Return the [x, y] coordinate for the center point of the cell that contains the specified text.  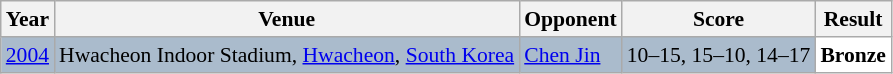
Bronze [853, 55]
Venue [286, 19]
Result [853, 19]
Year [28, 19]
Chen Jin [570, 55]
Hwacheon Indoor Stadium, Hwacheon, South Korea [286, 55]
2004 [28, 55]
10–15, 15–10, 14–17 [719, 55]
Score [719, 19]
Opponent [570, 19]
